Scan for the cell matching the given text and deliver its (x, y) coordinate at center. 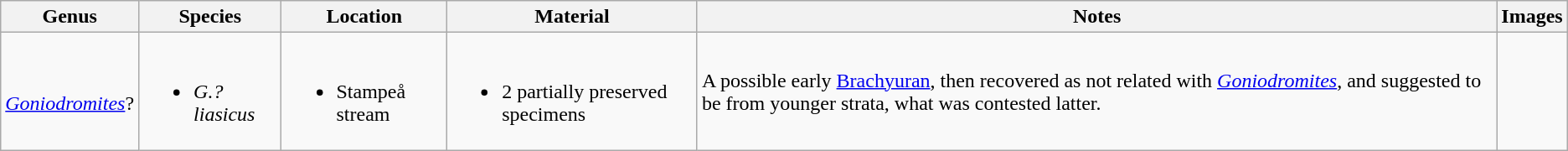
Material (573, 17)
Genus (70, 17)
A possible early Brachyuran, then recovered as not related with Goniodromites, and suggested to be from younger strata, what was contested latter. (1096, 91)
Location (364, 17)
Goniodromites? (70, 91)
Notes (1096, 17)
G.? liasicus (210, 91)
Species (210, 17)
Images (1532, 17)
Stampeå stream (364, 91)
2 partially preserved specimens (573, 91)
